For the text-containing cell, return its midpoint in [X, Y] coordinate format. 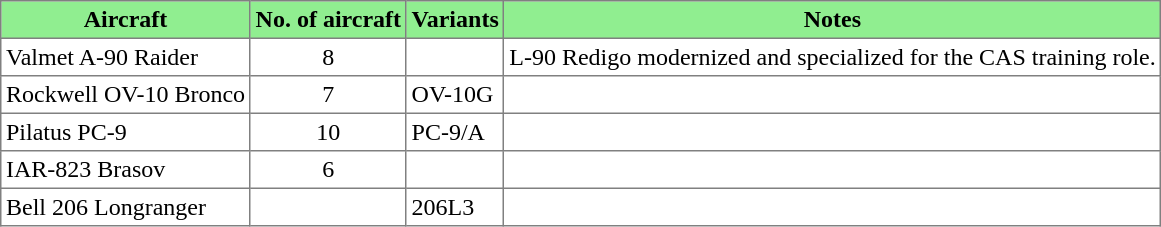
Variants [455, 20]
Rockwell OV-10 Bronco [126, 95]
OV-10G [455, 95]
Aircraft [126, 20]
Notes [832, 20]
206L3 [455, 207]
Pilatus PC-9 [126, 132]
IAR-823 Brasov [126, 170]
PC-9/A [455, 132]
6 [328, 170]
L-90 Redigo modernized and specialized for the CAS training role. [832, 57]
Bell 206 Longranger [126, 207]
No. of aircraft [328, 20]
10 [328, 132]
7 [328, 95]
8 [328, 57]
Valmet A-90 Raider [126, 57]
